For the text-containing cell, return its midpoint in (X, Y) coordinate format. 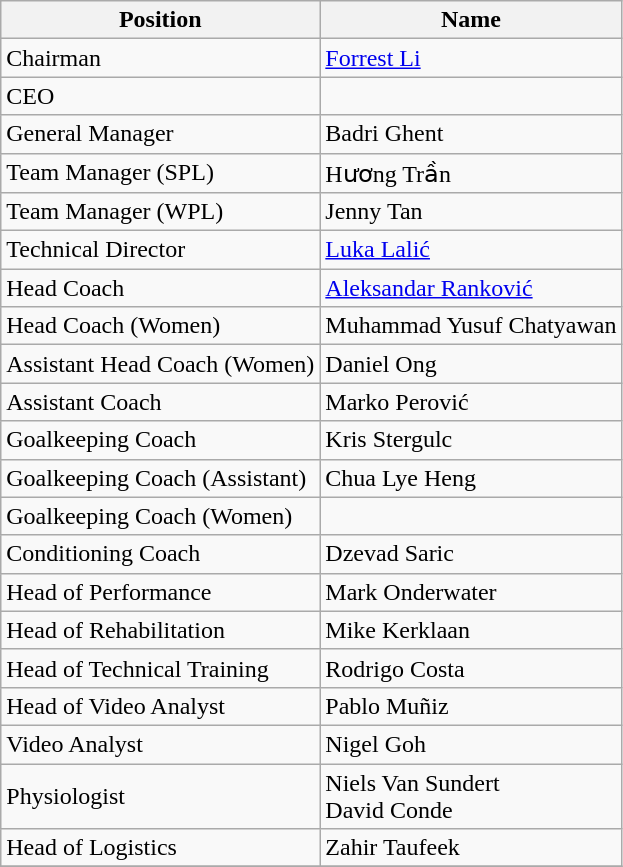
Head Coach (Women) (160, 326)
Hương Trần (471, 173)
Goalkeeping Coach (160, 440)
Assistant Head Coach (Women) (160, 364)
General Manager (160, 134)
Nigel Goh (471, 744)
Head of Rehabilitation (160, 630)
Team Manager (SPL) (160, 173)
Assistant Coach (160, 402)
Goalkeeping Coach (Assistant) (160, 478)
CEO (160, 96)
Niels Van Sundert David Conde (471, 796)
Pablo Muñiz (471, 706)
Forrest Li (471, 58)
Rodrigo Costa (471, 668)
Badri Ghent (471, 134)
Position (160, 20)
Kris Stergulc (471, 440)
Mark Onderwater (471, 592)
Marko Perović (471, 402)
Mike Kerklaan (471, 630)
Luka Lalić (471, 250)
Head Coach (160, 288)
Muhammad Yusuf Chatyawan (471, 326)
Head of Video Analyst (160, 706)
Name (471, 20)
Technical Director (160, 250)
Aleksandar Ranković (471, 288)
Head of Logistics (160, 848)
Zahir Taufeek (471, 848)
Team Manager (WPL) (160, 212)
Goalkeeping Coach (Women) (160, 516)
Daniel Ong (471, 364)
Chua Lye Heng (471, 478)
Chairman (160, 58)
Head of Technical Training (160, 668)
Jenny Tan (471, 212)
Dzevad Saric (471, 554)
Conditioning Coach (160, 554)
Head of Performance (160, 592)
Video Analyst (160, 744)
Physiologist (160, 796)
